Locate the cell with the specified text and output its (X, Y) center coordinate. 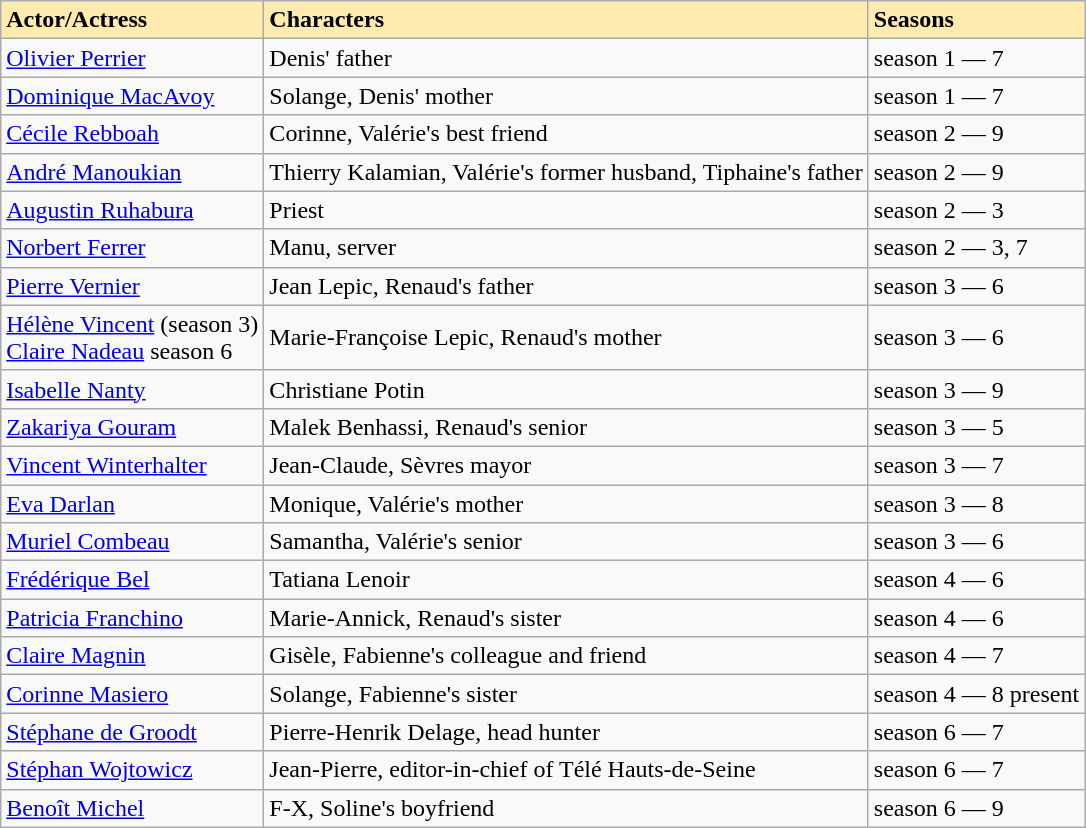
Frédérique Bel (132, 580)
season 3 — 7 (976, 465)
Solange, Denis' mother (566, 96)
Pierre Vernier (132, 286)
Solange, Fabienne's sister (566, 694)
Hélène Vincent (season 3) Claire Nadeau season 6 (132, 338)
Gisèle, Fabienne's colleague and friend (566, 656)
Zakariya Gouram (132, 427)
Denis' father (566, 58)
Actor/Actress (132, 20)
Corinne Masiero (132, 694)
Isabelle Nanty (132, 389)
Priest (566, 210)
Olivier Perrier (132, 58)
Pierre-Henrik Delage, head hunter (566, 732)
F-X, Soline's boyfriend (566, 808)
Corinne, Valérie's best friend (566, 134)
Stéphane de Groodt (132, 732)
Monique, Valérie's mother (566, 503)
Jean-Claude, Sèvres mayor (566, 465)
season 3 — 8 (976, 503)
season 2 — 3, 7 (976, 248)
André Manoukian (132, 172)
season 3 — 9 (976, 389)
Augustin Ruhabura (132, 210)
season 3 — 5 (976, 427)
season 2 — 3 (976, 210)
Jean-Pierre, editor-in-chief of Télé Hauts-de-Seine (566, 770)
Norbert Ferrer (132, 248)
Malek Benhassi, Renaud's senior (566, 427)
Manu, server (566, 248)
Eva Darlan (132, 503)
Stéphan Wojtowicz (132, 770)
Vincent Winterhalter (132, 465)
season 6 — 9 (976, 808)
Dominique MacAvoy (132, 96)
Seasons (976, 20)
season 4 — 8 present (976, 694)
Characters (566, 20)
Marie-Françoise Lepic, Renaud's mother (566, 338)
Samantha, Valérie's senior (566, 542)
Marie-Annick, Renaud's sister (566, 618)
Cécile Rebboah (132, 134)
Muriel Combeau (132, 542)
Claire Magnin (132, 656)
Christiane Potin (566, 389)
Patricia Franchino (132, 618)
Benoît Michel (132, 808)
season 4 — 7 (976, 656)
Thierry Kalamian, Valérie's former husband, Tiphaine's father (566, 172)
Jean Lepic, Renaud's father (566, 286)
Tatiana Lenoir (566, 580)
